Scan for the cell matching the given text and deliver its [x, y] coordinate at center. 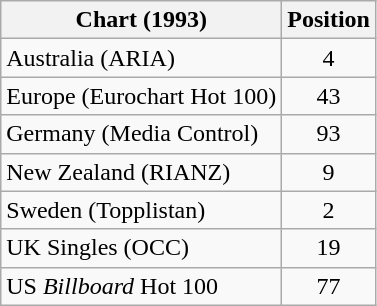
77 [329, 286]
Europe (Eurochart Hot 100) [142, 96]
9 [329, 172]
New Zealand (RIANZ) [142, 172]
Germany (Media Control) [142, 134]
4 [329, 58]
US Billboard Hot 100 [142, 286]
Australia (ARIA) [142, 58]
UK Singles (OCC) [142, 248]
Sweden (Topplistan) [142, 210]
43 [329, 96]
Chart (1993) [142, 20]
2 [329, 210]
Position [329, 20]
19 [329, 248]
93 [329, 134]
